Capture the cell that displays the provided text and extract its [x, y] central coordinate. 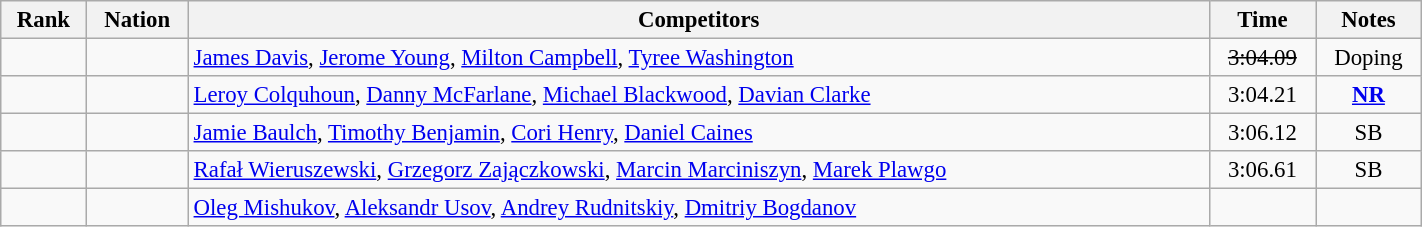
Nation [137, 20]
Oleg Mishukov, Aleksandr Usov, Andrey Rudnitskiy, Dmitriy Bogdanov [698, 208]
Doping [1369, 58]
3:06.61 [1262, 170]
Notes [1369, 20]
Jamie Baulch, Timothy Benjamin, Cori Henry, Daniel Caines [698, 133]
Rank [44, 20]
3:04.21 [1262, 95]
Rafał Wieruszewski, Grzegorz Zajączkowski, Marcin Marciniszyn, Marek Plawgo [698, 170]
Leroy Colquhoun, Danny McFarlane, Michael Blackwood, Davian Clarke [698, 95]
Competitors [698, 20]
3:06.12 [1262, 133]
NR [1369, 95]
James Davis, Jerome Young, Milton Campbell, Tyree Washington [698, 58]
Time [1262, 20]
3:04.09 [1262, 58]
